Determine the [x, y] coordinate at the center of the cell enclosing the given text.  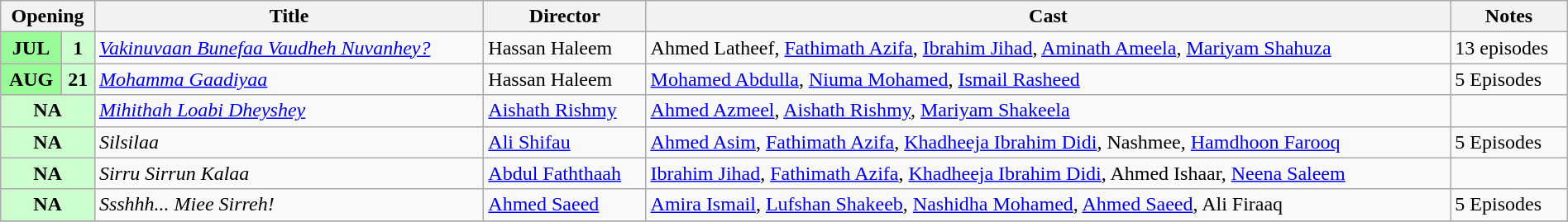
Abdul Faththaah [565, 173]
Ali Shifau [565, 142]
Ahmed Asim, Fathimath Azifa, Khadheeja Ibrahim Didi, Nashmee, Hamdhoon Farooq [1049, 142]
JUL [31, 48]
Notes [1508, 17]
13 episodes [1508, 48]
Aishath Rishmy [565, 111]
Ssshhh... Miee Sirreh! [289, 205]
Ahmed Azmeel, Aishath Rishmy, Mariyam Shakeela [1049, 111]
Mihithah Loabi Dheyshey [289, 111]
AUG [31, 79]
Sirru Sirrun Kalaa [289, 173]
Silsilaa [289, 142]
Amira Ismail, Lufshan Shakeeb, Nashidha Mohamed, Ahmed Saeed, Ali Firaaq [1049, 205]
Ahmed Latheef, Fathimath Azifa, Ibrahim Jihad, Aminath Ameela, Mariyam Shahuza [1049, 48]
1 [78, 48]
Ibrahim Jihad, Fathimath Azifa, Khadheeja Ibrahim Didi, Ahmed Ishaar, Neena Saleem [1049, 173]
21 [78, 79]
Opening [48, 17]
Mohamed Abdulla, Niuma Mohamed, Ismail Rasheed [1049, 79]
Director [565, 17]
Ahmed Saeed [565, 205]
Title [289, 17]
Mohamma Gaadiyaa [289, 79]
Vakinuvaan Bunefaa Vaudheh Nuvanhey? [289, 48]
Cast [1049, 17]
